Determine the (x, y) coordinate at the center of the cell enclosing the given text.  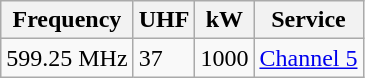
Frequency (67, 20)
Service (308, 20)
Channel 5 (308, 58)
1000 (224, 58)
599.25 MHz (67, 58)
UHF (164, 20)
kW (224, 20)
37 (164, 58)
